Locate the cell with the specified text and output its (X, Y) center coordinate. 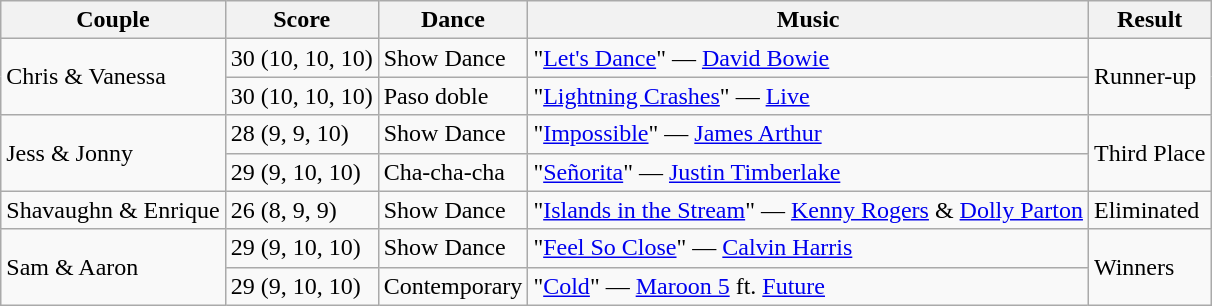
"Islands in the Stream" — Kenny Rogers & Dolly Parton (808, 210)
"Impossible" — James Arthur (808, 134)
"Let's Dance" — David Bowie (808, 58)
Runner-up (1149, 77)
Eliminated (1149, 210)
26 (8, 9, 9) (302, 210)
Jess & Jonny (113, 153)
Dance (453, 20)
Score (302, 20)
Sam & Aaron (113, 267)
Couple (113, 20)
"Cold" — Maroon 5 ft. Future (808, 286)
Shavaughn & Enrique (113, 210)
Winners (1149, 267)
"Lightning Crashes" — Live (808, 96)
Result (1149, 20)
Chris & Vanessa (113, 77)
Paso doble (453, 96)
"Feel So Close" — Calvin Harris (808, 248)
Contemporary (453, 286)
Music (808, 20)
"Señorita" — Justin Timberlake (808, 172)
28 (9, 9, 10) (302, 134)
Third Place (1149, 153)
Cha-cha-cha (453, 172)
